Scan for the cell matching the given text and deliver its (X, Y) coordinate at center. 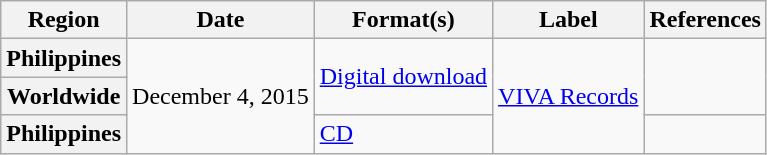
Digital download (403, 77)
Date (221, 20)
Label (568, 20)
Region (64, 20)
Format(s) (403, 20)
CD (403, 134)
Worldwide (64, 96)
December 4, 2015 (221, 96)
VIVA Records (568, 96)
References (706, 20)
